Pinpoint the cell where the given text exists, returning its (X, Y) midpoint coordinate. 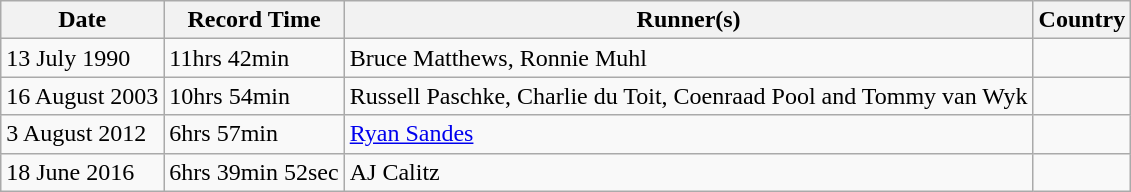
Runner(s) (688, 20)
3 August 2012 (82, 134)
18 June 2016 (82, 172)
Date (82, 20)
Russell Paschke, Charlie du Toit, Coenraad Pool and Tommy van Wyk (688, 96)
16 August 2003 (82, 96)
Record Time (254, 20)
13 July 1990 (82, 58)
11hrs 42min (254, 58)
Bruce Matthews, Ronnie Muhl (688, 58)
Country (1082, 20)
AJ Calitz (688, 172)
6hrs 57min (254, 134)
Ryan Sandes (688, 134)
6hrs 39min 52sec (254, 172)
10hrs 54min (254, 96)
